Search for the cell housing the specified text and yield its [X, Y] center coordinate. 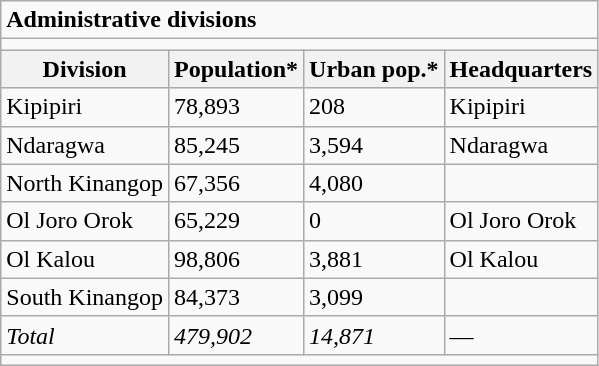
3,099 [374, 297]
67,356 [236, 183]
65,229 [236, 221]
85,245 [236, 145]
78,893 [236, 107]
14,871 [374, 335]
84,373 [236, 297]
3,881 [374, 259]
— [521, 335]
South Kinangop [85, 297]
Administrative divisions [300, 20]
98,806 [236, 259]
208 [374, 107]
Division [85, 69]
3,594 [374, 145]
Total [85, 335]
0 [374, 221]
479,902 [236, 335]
Population* [236, 69]
Urban pop.* [374, 69]
4,080 [374, 183]
North Kinangop [85, 183]
Headquarters [521, 69]
